Detect which cell encompasses the target text, then output its (x, y) center coordinate. 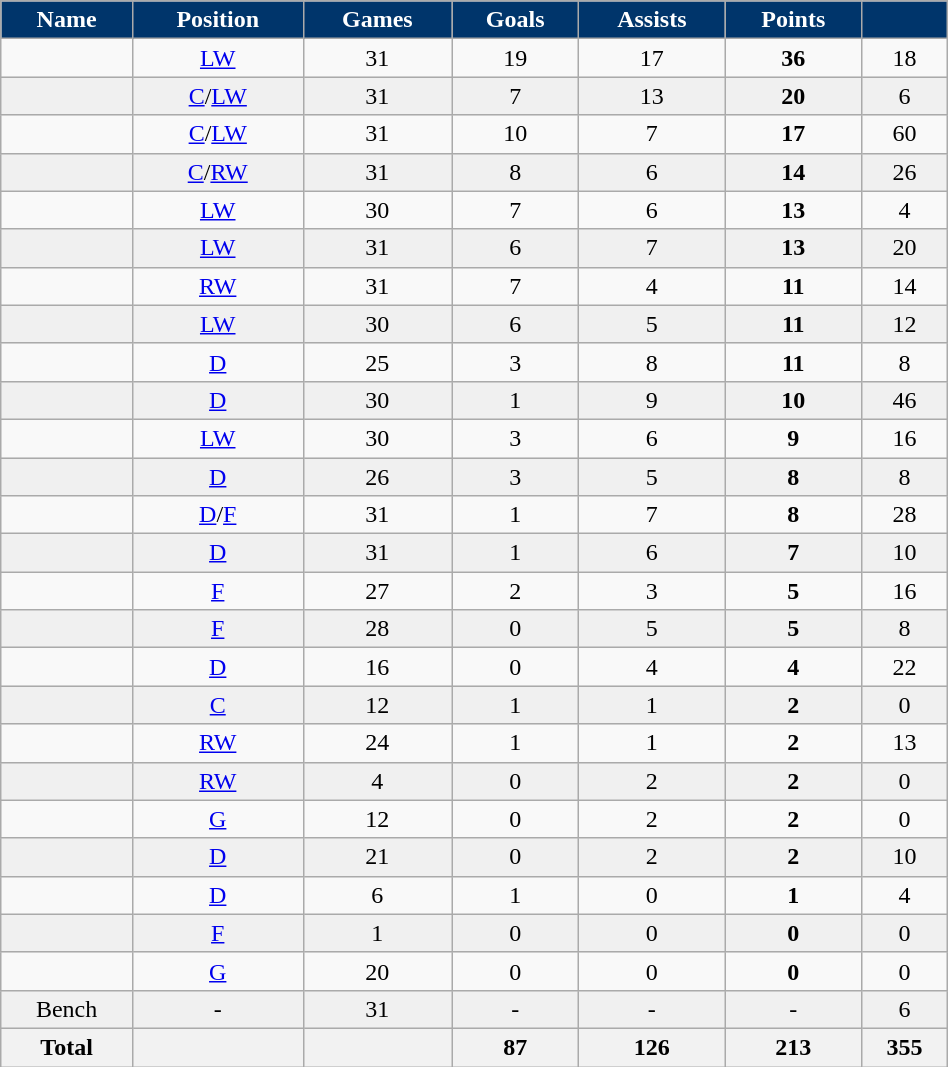
126 (652, 1047)
87 (516, 1047)
36 (794, 58)
Total (67, 1047)
22 (905, 667)
25 (378, 362)
Games (378, 20)
24 (378, 743)
Points (794, 20)
27 (378, 591)
C/RW (218, 172)
Position (218, 20)
Goals (516, 20)
21 (378, 857)
18 (905, 58)
Name (67, 20)
213 (794, 1047)
C (218, 705)
60 (905, 134)
Bench (67, 1009)
19 (516, 58)
Assists (652, 20)
46 (905, 400)
D/F (218, 515)
355 (905, 1047)
